Provide the [X, Y] coordinate of the cell's center where the given text is located.  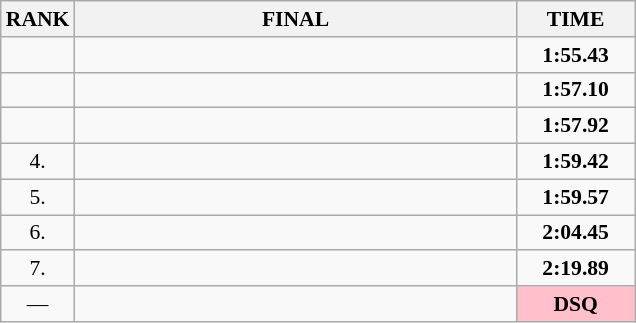
FINAL [295, 19]
2:19.89 [576, 269]
— [38, 304]
7. [38, 269]
RANK [38, 19]
1:57.10 [576, 90]
1:55.43 [576, 55]
1:59.42 [576, 162]
6. [38, 233]
1:57.92 [576, 126]
2:04.45 [576, 233]
4. [38, 162]
5. [38, 197]
DSQ [576, 304]
TIME [576, 19]
1:59.57 [576, 197]
